Search for the cell housing the specified text and yield its [x, y] center coordinate. 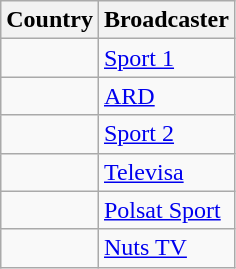
Polsat Sport [166, 210]
Sport 1 [166, 58]
Broadcaster [166, 20]
Nuts TV [166, 248]
Televisa [166, 172]
ARD [166, 96]
Sport 2 [166, 134]
Country [50, 20]
